Determine the (x, y) coordinate at the center of the cell enclosing the given text.  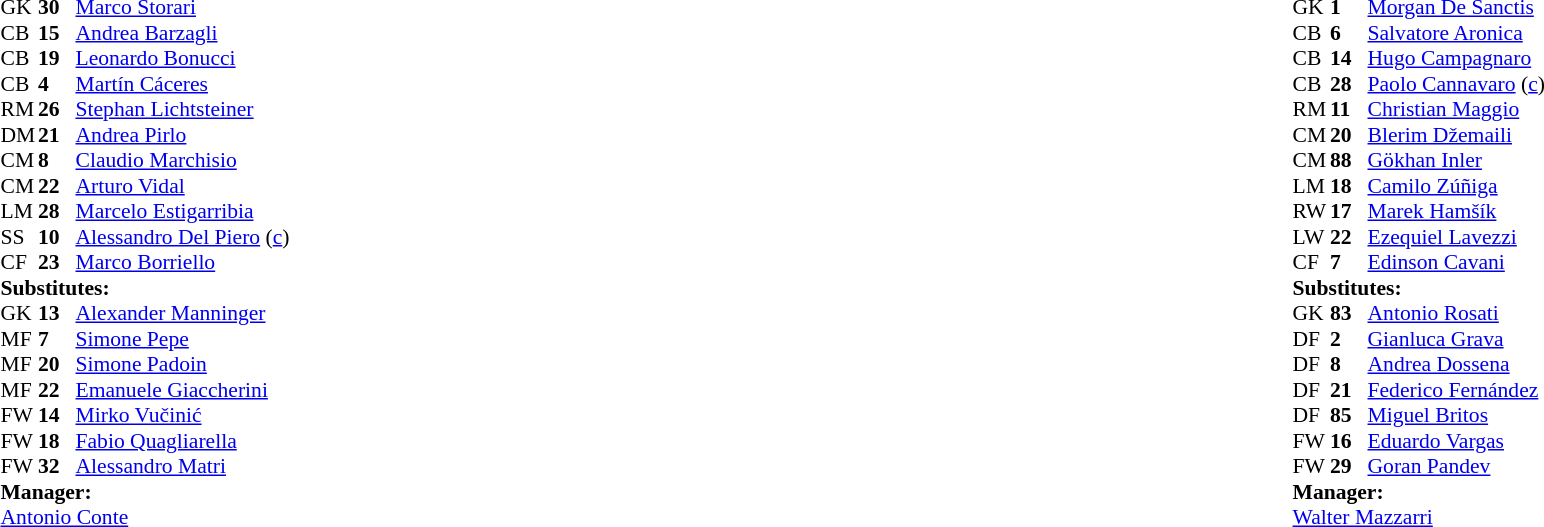
2 (1349, 339)
Simone Padoin (183, 365)
10 (57, 237)
Manager: (144, 492)
6 (1349, 33)
RW (1312, 211)
Mirko Vučinić (183, 415)
Alessandro Matri (183, 467)
4 (57, 84)
88 (1349, 161)
Claudio Marchisio (183, 161)
11 (1349, 109)
Marco Borriello (183, 263)
29 (1349, 467)
Alessandro Del Piero (c) (183, 237)
17 (1349, 211)
Andrea Pirlo (183, 135)
Arturo Vidal (183, 186)
LW (1312, 237)
Substitutes: (144, 288)
Stephan Lichtsteiner (183, 109)
Fabio Quagliarella (183, 441)
Emanuele Giaccherini (183, 390)
Leonardo Bonucci (183, 59)
Marcelo Estigarribia (183, 211)
Martín Cáceres (183, 84)
26 (57, 109)
23 (57, 263)
85 (1349, 415)
SS (19, 237)
32 (57, 467)
Alexander Manninger (183, 313)
Simone Pepe (183, 339)
13 (57, 313)
83 (1349, 313)
19 (57, 59)
DM (19, 135)
Andrea Barzagli (183, 33)
16 (1349, 441)
15 (57, 33)
